Return the [x, y] coordinate for the center point of the cell that contains the specified text.  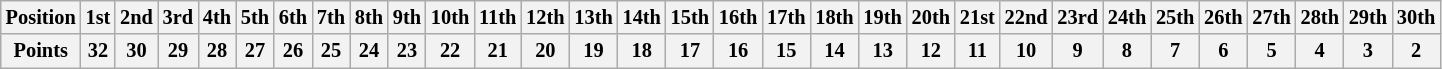
5th [255, 17]
7 [1175, 51]
28 [217, 51]
7th [331, 17]
12 [931, 51]
8 [1127, 51]
1st [98, 17]
11th [498, 17]
13 [883, 51]
2 [1416, 51]
4th [217, 17]
26th [1223, 17]
9 [1077, 51]
12th [545, 17]
24th [1127, 17]
27th [1271, 17]
16th [738, 17]
4 [1320, 51]
26 [293, 51]
15th [690, 17]
Points [41, 51]
2nd [136, 17]
9th [407, 17]
20th [931, 17]
30 [136, 51]
8th [369, 17]
5 [1271, 51]
23 [407, 51]
Position [41, 17]
21 [498, 51]
29th [1368, 17]
21st [978, 17]
13th [593, 17]
27 [255, 51]
22 [450, 51]
22nd [1026, 17]
23rd [1077, 17]
15 [786, 51]
29 [178, 51]
32 [98, 51]
16 [738, 51]
17th [786, 17]
24 [369, 51]
20 [545, 51]
25th [1175, 17]
6 [1223, 51]
18 [642, 51]
28th [1320, 17]
10th [450, 17]
10 [1026, 51]
14th [642, 17]
3 [1368, 51]
6th [293, 17]
19 [593, 51]
14 [834, 51]
30th [1416, 17]
25 [331, 51]
17 [690, 51]
11 [978, 51]
3rd [178, 17]
19th [883, 17]
18th [834, 17]
